Output the [X, Y] coordinate of the center of the cell containing the given text.  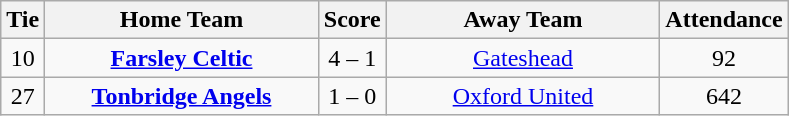
27 [23, 96]
92 [724, 58]
Farsley Celtic [182, 58]
Home Team [182, 20]
Tonbridge Angels [182, 96]
Oxford United [523, 96]
4 – 1 [352, 58]
Gateshead [523, 58]
Attendance [724, 20]
Score [352, 20]
Away Team [523, 20]
10 [23, 58]
1 – 0 [352, 96]
642 [724, 96]
Tie [23, 20]
